From the cell containing the given text, extract its center point as (X, Y) coordinate. 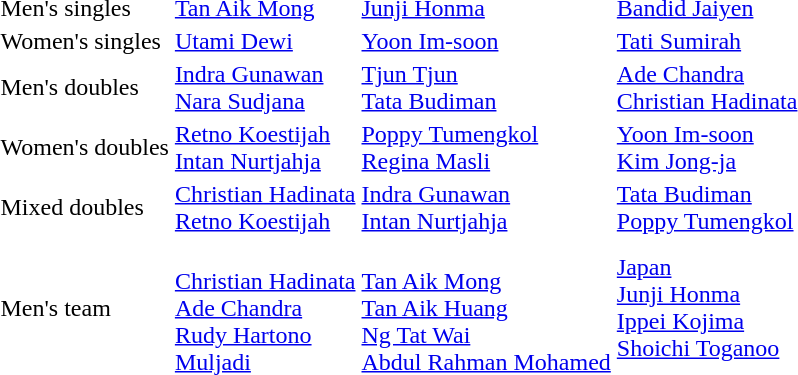
Indra Gunawan Intan Nurtjahja (486, 208)
Yoon Im-soon (486, 41)
Tjun Tjun Tata Budiman (486, 88)
Christian Hadinata Retno Koestijah (265, 208)
Retno Koestijah Intan Nurtjahja (265, 148)
Utami Dewi (265, 41)
Indra Gunawan Nara Sudjana (265, 88)
Poppy Tumengkol Regina Masli (486, 148)
